From the cell containing the given text, extract its center point as [x, y] coordinate. 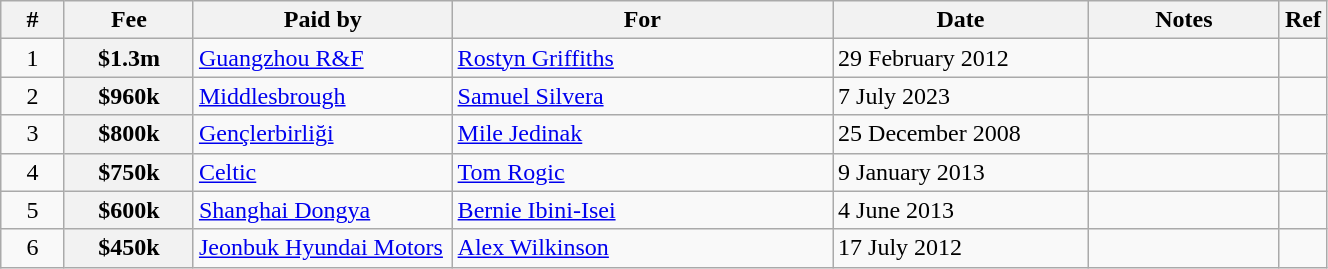
4 [33, 172]
$750k [128, 172]
Jeonbuk Hyundai Motors [322, 248]
Rostyn Griffiths [642, 58]
Ref [1302, 20]
3 [33, 134]
$600k [128, 210]
Tom Rogic [642, 172]
$800k [128, 134]
# [33, 20]
Notes [1184, 20]
Paid by [322, 20]
6 [33, 248]
$1.3m [128, 58]
Guangzhou R&F [322, 58]
7 July 2023 [961, 96]
Fee [128, 20]
Gençlerbirliği [322, 134]
1 [33, 58]
$450k [128, 248]
17 July 2012 [961, 248]
$960k [128, 96]
Celtic [322, 172]
Samuel Silvera [642, 96]
Middlesbrough [322, 96]
9 January 2013 [961, 172]
29 February 2012 [961, 58]
Alex Wilkinson [642, 248]
5 [33, 210]
4 June 2013 [961, 210]
Bernie Ibini-Isei [642, 210]
25 December 2008 [961, 134]
Mile Jedinak [642, 134]
For [642, 20]
2 [33, 96]
Date [961, 20]
Shanghai Dongya [322, 210]
